Output the (X, Y) coordinate of the center of the cell containing the given text.  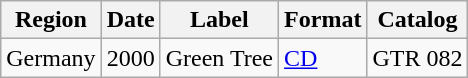
2000 (130, 58)
Germany (51, 58)
CD (323, 58)
Green Tree (219, 58)
Date (130, 20)
GTR 082 (418, 58)
Catalog (418, 20)
Label (219, 20)
Region (51, 20)
Format (323, 20)
